Provide the (x, y) coordinate of the cell's center where the given text is located.  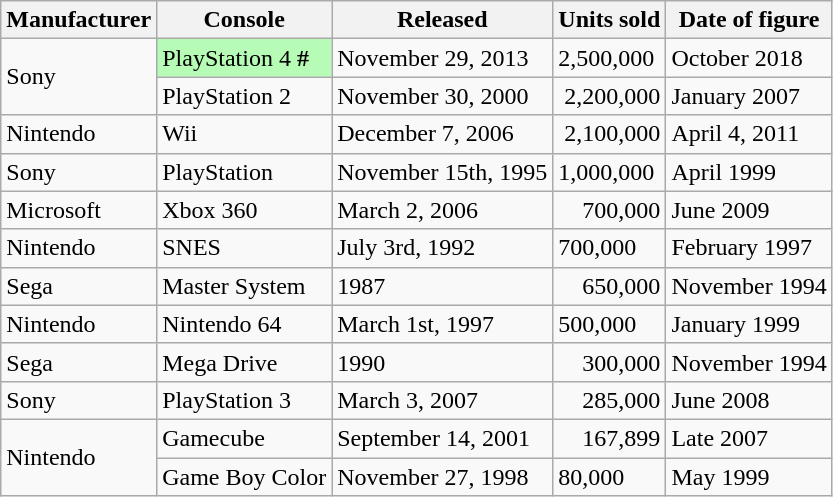
May 1999 (749, 477)
March 1st, 1997 (442, 324)
November 29, 2013 (442, 58)
650,000 (610, 286)
December 7, 2006 (442, 134)
Date of figure (749, 20)
Game Boy Color (244, 477)
September 14, 2001 (442, 438)
June 2009 (749, 210)
March 3, 2007 (442, 400)
November 15th, 1995 (442, 172)
300,000 (610, 362)
Units sold (610, 20)
500,000 (610, 324)
January 1999 (749, 324)
Console (244, 20)
PlayStation (244, 172)
April 1999 (749, 172)
Gamecube (244, 438)
March 2, 2006 (442, 210)
November 27, 1998 (442, 477)
1,000,000 (610, 172)
Manufacturer (79, 20)
November 30, 2000 (442, 96)
1990 (442, 362)
SNES (244, 248)
80,000 (610, 477)
January 2007 (749, 96)
Late 2007 (749, 438)
PlayStation 2 (244, 96)
Nintendo 64 (244, 324)
167,899 (610, 438)
July 3rd, 1992 (442, 248)
February 1997 (749, 248)
PlayStation 3 (244, 400)
Mega Drive (244, 362)
Wii (244, 134)
285,000 (610, 400)
June 2008 (749, 400)
2,500,000 (610, 58)
PlayStation 4 # (244, 58)
October 2018 (749, 58)
Xbox 360 (244, 210)
2,100,000 (610, 134)
Microsoft (79, 210)
1987 (442, 286)
Released (442, 20)
2,200,000 (610, 96)
April 4, 2011 (749, 134)
Master System (244, 286)
